Return [x, y] of the center of cell containing provided text 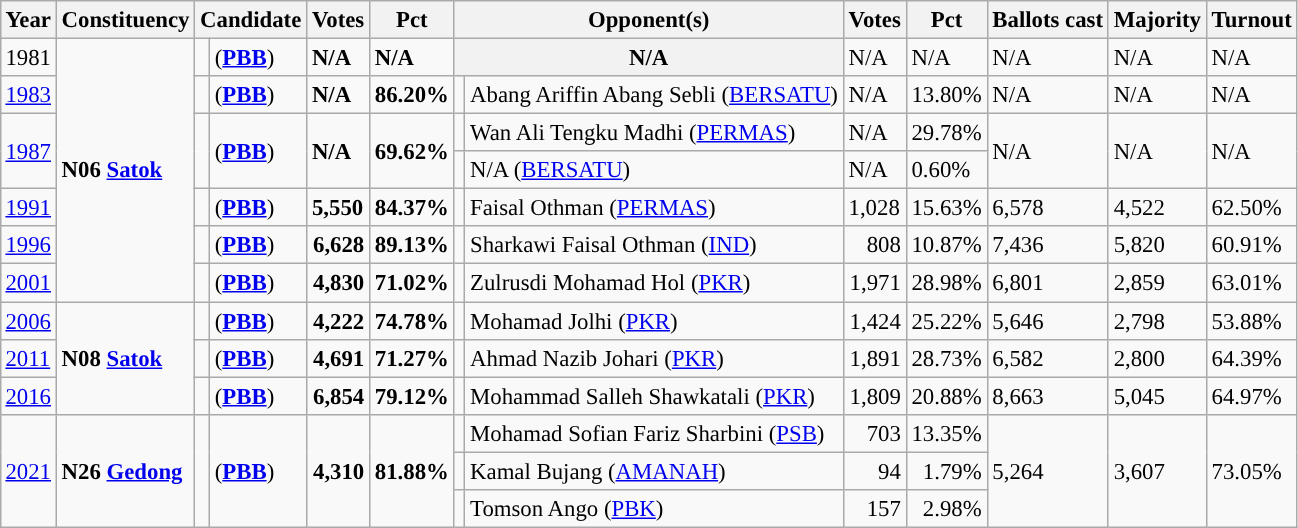
53.88% [1252, 321]
94 [874, 471]
6,854 [338, 396]
2011 [28, 358]
Faisal Othman (PERMAS) [654, 208]
2.98% [946, 508]
Ballots cast [1048, 20]
2006 [28, 321]
1,891 [874, 358]
71.02% [412, 283]
1,028 [874, 208]
2021 [28, 470]
157 [874, 508]
3,607 [1157, 470]
63.01% [1252, 283]
5,646 [1048, 321]
N/A (BERSATU) [654, 170]
Mohamad Jolhi (PKR) [654, 321]
Opponent(s) [648, 20]
1983 [28, 95]
73.05% [1252, 470]
Kamal Bujang (AMANAH) [654, 471]
6,578 [1048, 208]
N08 Satok [125, 358]
Majority [1157, 20]
84.37% [412, 208]
Tomson Ango (PBK) [654, 508]
Sharkawi Faisal Othman (IND) [654, 245]
1981 [28, 57]
62.50% [1252, 208]
2,798 [1157, 321]
Wan Ali Tengku Madhi (PERMAS) [654, 133]
71.27% [412, 358]
2016 [28, 396]
1,424 [874, 321]
703 [874, 433]
1.79% [946, 471]
5,045 [1157, 396]
64.97% [1252, 396]
4,222 [338, 321]
2,859 [1157, 283]
N06 Satok [125, 170]
25.22% [946, 321]
5,820 [1157, 245]
13.35% [946, 433]
15.63% [946, 208]
Abang Ariffin Abang Sebli (BERSATU) [654, 95]
4,310 [338, 470]
2,800 [1157, 358]
4,522 [1157, 208]
Ahmad Nazib Johari (PKR) [654, 358]
N26 Gedong [125, 470]
28.73% [946, 358]
Constituency [125, 20]
5,550 [338, 208]
13.80% [946, 95]
Candidate [251, 20]
10.87% [946, 245]
74.78% [412, 321]
29.78% [946, 133]
6,801 [1048, 283]
20.88% [946, 396]
6,628 [338, 245]
60.91% [1252, 245]
6,582 [1048, 358]
79.12% [412, 396]
Mohamad Sofian Fariz Sharbini (PSB) [654, 433]
1,809 [874, 396]
4,830 [338, 283]
86.20% [412, 95]
2001 [28, 283]
5,264 [1048, 470]
Turnout [1252, 20]
0.60% [946, 170]
Zulrusdi Mohamad Hol (PKR) [654, 283]
Mohammad Salleh Shawkatali (PKR) [654, 396]
64.39% [1252, 358]
89.13% [412, 245]
81.88% [412, 470]
69.62% [412, 152]
1987 [28, 152]
28.98% [946, 283]
808 [874, 245]
Year [28, 20]
8,663 [1048, 396]
4,691 [338, 358]
1996 [28, 245]
1991 [28, 208]
1,971 [874, 283]
7,436 [1048, 245]
